From the cell containing the given text, extract its center point as [x, y] coordinate. 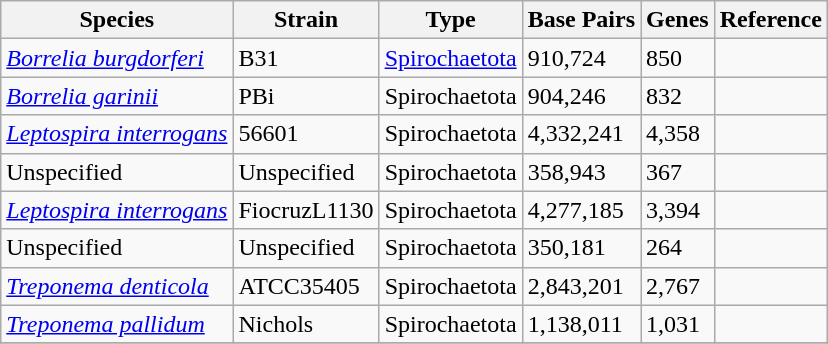
ATCC35405 [306, 286]
Reference [770, 20]
1,138,011 [581, 324]
4,277,185 [581, 210]
4,358 [677, 134]
Treponema pallidum [117, 324]
B31 [306, 58]
850 [677, 58]
910,724 [581, 58]
56601 [306, 134]
Type [450, 20]
264 [677, 248]
PBi [306, 96]
Borrelia burgdorferi [117, 58]
3,394 [677, 210]
Strain [306, 20]
350,181 [581, 248]
832 [677, 96]
1,031 [677, 324]
Species [117, 20]
Nichols [306, 324]
Genes [677, 20]
2,767 [677, 286]
Borrelia garinii [117, 96]
Base Pairs [581, 20]
2,843,201 [581, 286]
FiocruzL1130 [306, 210]
358,943 [581, 172]
4,332,241 [581, 134]
904,246 [581, 96]
367 [677, 172]
Treponema denticola [117, 286]
